For the text-containing cell, return its midpoint in (x, y) coordinate format. 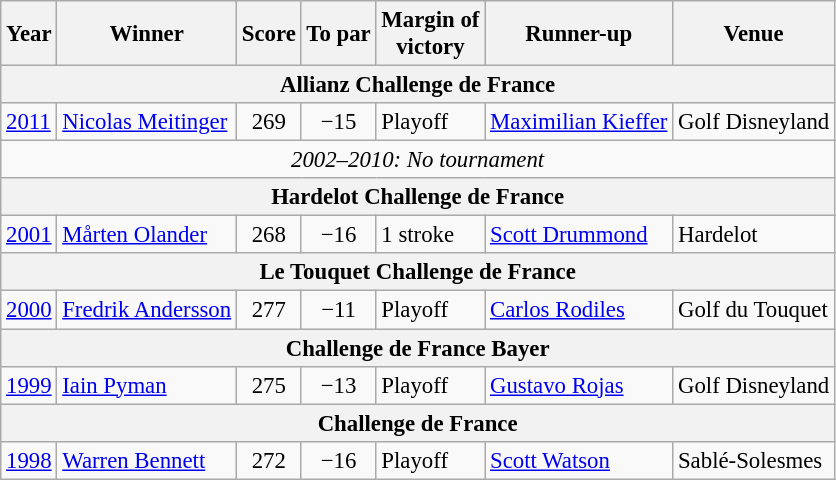
1998 (29, 460)
269 (268, 122)
277 (268, 310)
Winner (147, 34)
To par (338, 34)
Allianz Challenge de France (418, 85)
Challenge de France Bayer (418, 348)
Nicolas Meitinger (147, 122)
Score (268, 34)
Venue (754, 34)
−11 (338, 310)
1999 (29, 385)
268 (268, 235)
Carlos Rodiles (579, 310)
Le Touquet Challenge de France (418, 273)
Scott Drummond (579, 235)
2000 (29, 310)
−13 (338, 385)
Scott Watson (579, 460)
Mårten Olander (147, 235)
−15 (338, 122)
Sablé-Solesmes (754, 460)
Iain Pyman (147, 385)
2011 (29, 122)
Hardelot Challenge de France (418, 197)
Runner-up (579, 34)
Challenge de France (418, 423)
Hardelot (754, 235)
Warren Bennett (147, 460)
Fredrik Andersson (147, 310)
Year (29, 34)
2002–2010: No tournament (418, 160)
Margin ofvictory (430, 34)
275 (268, 385)
Golf du Touquet (754, 310)
1 stroke (430, 235)
Gustavo Rojas (579, 385)
Maximilian Kieffer (579, 122)
2001 (29, 235)
272 (268, 460)
